Provide the [x, y] coordinate of the cell's center where the given text is located.  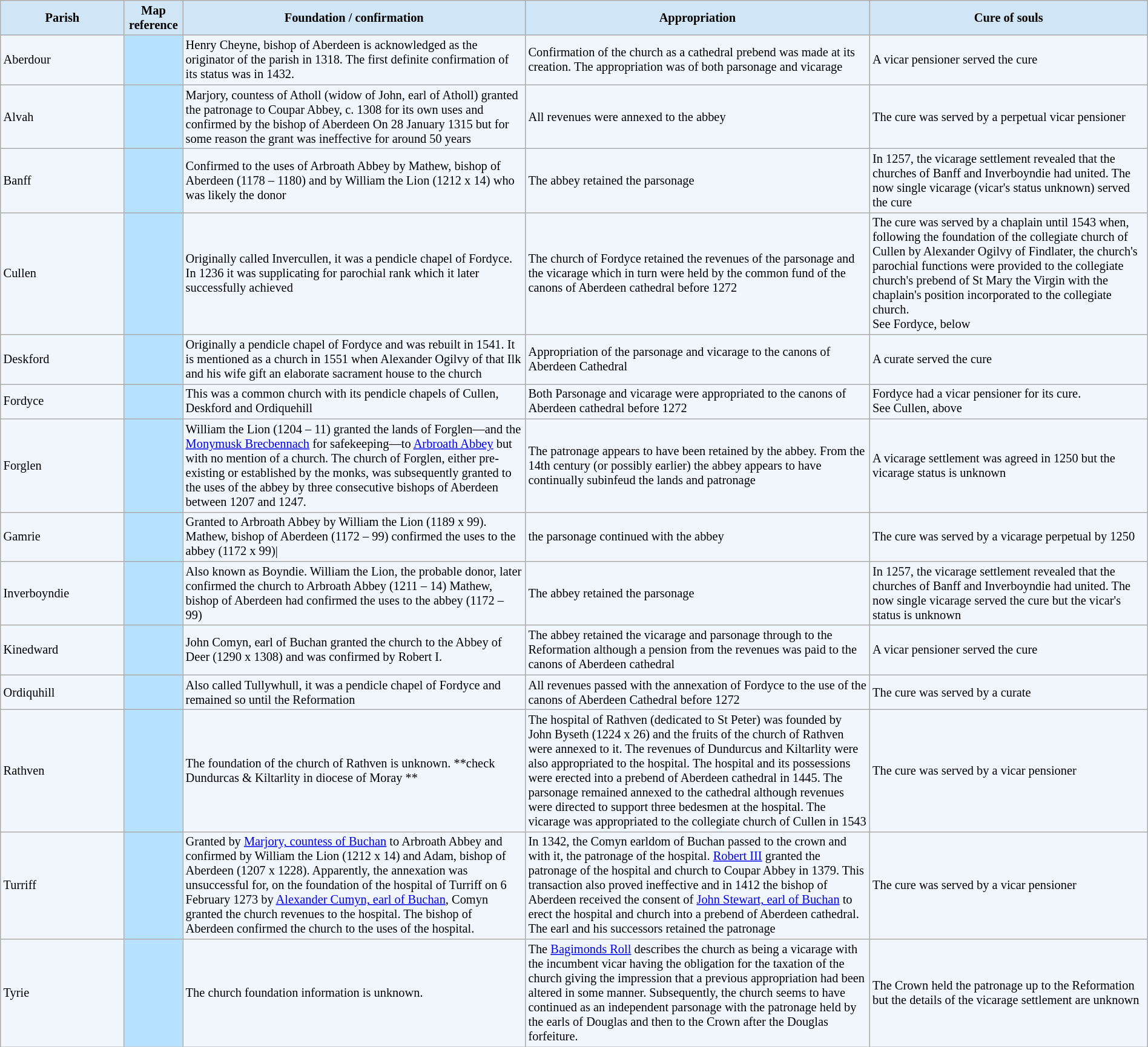
Alvah [62, 117]
Forglen [62, 465]
The church foundation information is unknown. [354, 993]
Aberdour [62, 60]
All revenues passed with the annexation of Fordyce to the use of the canons of Aberdeen Cathedral before 1272 [698, 692]
Appropriation of the parsonage and vicarage to the canons of Aberdeen Cathedral [698, 359]
John Comyn, earl of Buchan granted the church to the Abbey of Deer (1290 x 1308) and was confirmed by Robert I. [354, 650]
The Crown held the patronage up to the Reformation but the details of the vicarage settlement are unknown [1009, 993]
The foundation of the church of Rathven is unknown. **check Dundurcas & Kiltarlity in diocese of Moray ** [354, 770]
Map reference [154, 18]
Also called Tullywhull, it was a pendicle chapel of Fordyce and remained so until the Reformation [354, 692]
Rathven [62, 770]
Tyrie [62, 993]
A vicarage settlement was agreed in 1250 but the vicarage status is unknown [1009, 465]
Kinedward [62, 650]
Cure of souls [1009, 18]
A curate served the cure [1009, 359]
Gamrie [62, 537]
The cure was served by a perpetual vicar pensioner [1009, 117]
Inverboyndie [62, 593]
Confirmed to the uses of Arbroath Abbey by Mathew, bishop of Aberdeen (1178 – 1180) and by William the Lion (1212 x 14) who was likely the donor [354, 180]
All revenues were annexed to the abbey [698, 117]
Fordyce had a vicar pensioner for its cure.See Cullen, above [1009, 401]
Henry Cheyne, bishop of Aberdeen is acknowledged as the originator of the parish in 1318. The first definite confirmation of its status was in 1432. [354, 60]
Foundation / confirmation [354, 18]
Turriff [62, 885]
Confirmation of the church as a cathedral prebend was made at its creation. The appropriation was of both parsonage and vicarage [698, 60]
Parish [62, 18]
Deskford [62, 359]
The cure was served by a curate [1009, 692]
Fordyce [62, 401]
This was a common church with its pendicle chapels of Cullen, Deskford and Ordiquehill [354, 401]
Granted to Arbroath Abbey by William the Lion (1189 x 99). Mathew, bishop of Aberdeen (1172 – 99) confirmed the uses to the abbey (1172 x 99)| [354, 537]
the parsonage continued with the abbey [698, 537]
Appropriation [698, 18]
Both Parsonage and vicarage were appropriated to the canons of Aberdeen cathedral before 1272 [698, 401]
Banff [62, 180]
The cure was served by a vicarage perpetual by 1250 [1009, 537]
Ordiquhill [62, 692]
Cullen [62, 274]
